Find where the given text appears and provide that cell's center as [x, y] coordinate. 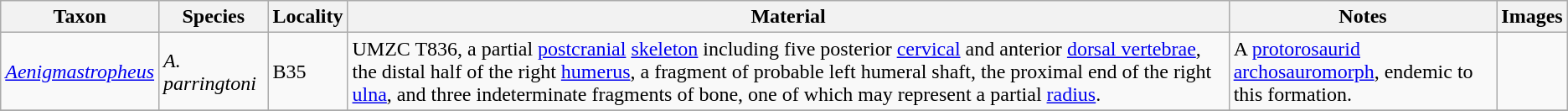
Material [788, 17]
B35 [308, 71]
A. parringtoni [214, 71]
Images [1532, 17]
A protorosaurid archosauromorph, endemic to this formation. [1363, 71]
Locality [308, 17]
Aenigmastropheus [80, 71]
Notes [1363, 17]
Taxon [80, 17]
Species [214, 17]
